Provide the (X, Y) coordinate of the cell's center where the given text is located.  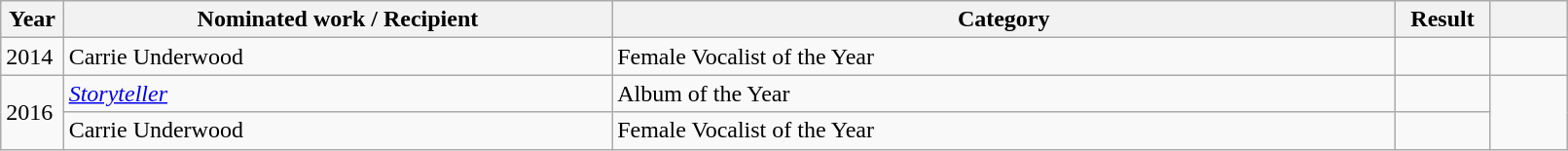
Result (1442, 19)
Year (32, 19)
2014 (32, 57)
Storyteller (338, 94)
Nominated work / Recipient (338, 19)
Album of the Year (1004, 94)
Category (1004, 19)
2016 (32, 112)
